Detect which cell encompasses the target text, then output its [x, y] center coordinate. 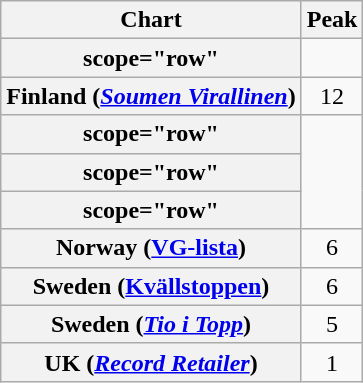
Norway (VG-lista) [151, 248]
5 [332, 324]
12 [332, 96]
Sweden (Kvällstoppen) [151, 286]
Sweden (Tio i Topp) [151, 324]
UK (Record Retailer) [151, 362]
Finland (Soumen Virallinen) [151, 96]
1 [332, 362]
Chart [151, 20]
Peak [332, 20]
